Scan for the cell matching the given text and deliver its [x, y] coordinate at center. 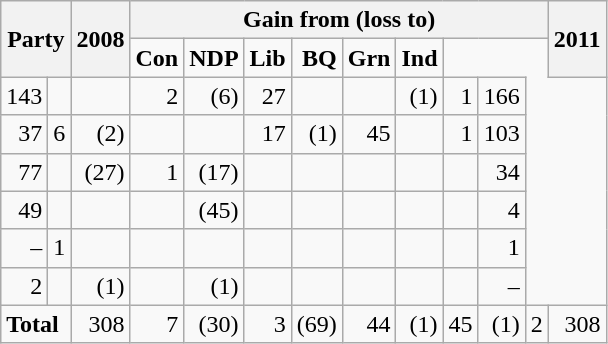
(69) [316, 324]
Con [157, 58]
77 [24, 172]
7 [157, 324]
(27) [100, 172]
BQ [316, 58]
(6) [214, 96]
49 [24, 210]
(30) [214, 324]
Lib [268, 58]
34 [502, 172]
103 [502, 134]
Grn [369, 58]
37 [24, 134]
(17) [214, 172]
17 [268, 134]
2011 [577, 39]
Total [36, 324]
27 [268, 96]
Ind [420, 58]
(45) [214, 210]
166 [502, 96]
143 [24, 96]
3 [268, 324]
6 [60, 134]
NDP [214, 58]
Gain from (loss to) [339, 20]
44 [369, 324]
4 [502, 210]
Party [36, 39]
(2) [100, 134]
2008 [100, 39]
